Locate the cell with the specified text and output its (x, y) center coordinate. 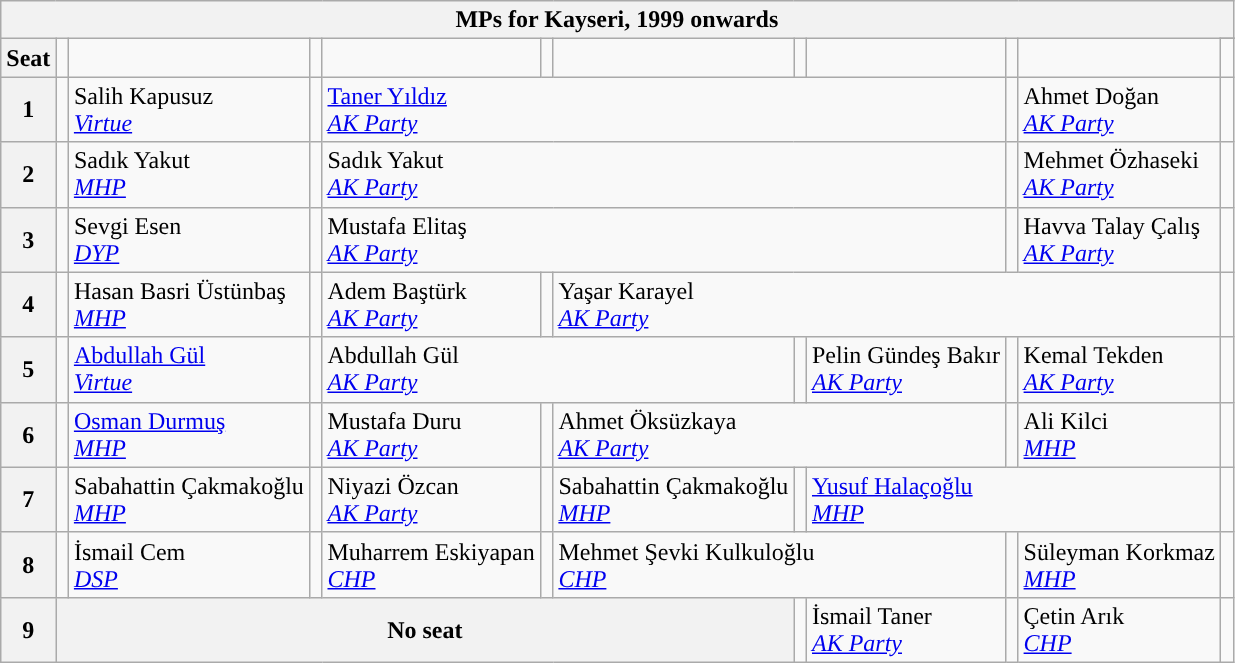
Sadık YakutMHP (188, 174)
7 (28, 500)
Ahmet ÖksüzkayaAK Party (780, 434)
Havva Talay ÇalışAK Party (1119, 240)
Muharrem EskiyapanCHP (431, 564)
Pelin Gündeş BakırAK Party (906, 370)
1 (28, 110)
9 (28, 630)
Seat (28, 58)
6 (28, 434)
İsmail TanerAK Party (906, 630)
3 (28, 240)
Yusuf HalaçoğluMHP (1013, 500)
Abdullah GülAK Party (558, 370)
Yaşar KarayelAK Party (887, 304)
Sevgi EsenDYP (188, 240)
Çetin ArıkCHP (1119, 630)
5 (28, 370)
4 (28, 304)
Ali KilciMHP (1119, 434)
Osman DurmuşMHP (188, 434)
Kemal TekdenAK Party (1119, 370)
Mehmet Şevki KulkuloğluCHP (780, 564)
Niyazi ÖzcanAK Party (431, 500)
Abdullah GülVirtue (188, 370)
Mustafa DuruAK Party (431, 434)
Mustafa ElitaşAK Party (664, 240)
Süleyman KorkmazMHP (1119, 564)
8 (28, 564)
2 (28, 174)
İsmail CemDSP (188, 564)
Salih KapusuzVirtue (188, 110)
Ahmet DoğanAK Party (1119, 110)
No seat (425, 630)
Taner YıldızAK Party (664, 110)
Hasan Basri ÜstünbaşMHP (188, 304)
Adem BaştürkAK Party (431, 304)
Mehmet ÖzhasekiAK Party (1119, 174)
MPs for Kayseri, 1999 onwards (617, 20)
Sadık YakutAK Party (664, 174)
